Provide the (X, Y) coordinate of the cell's center where the given text is located.  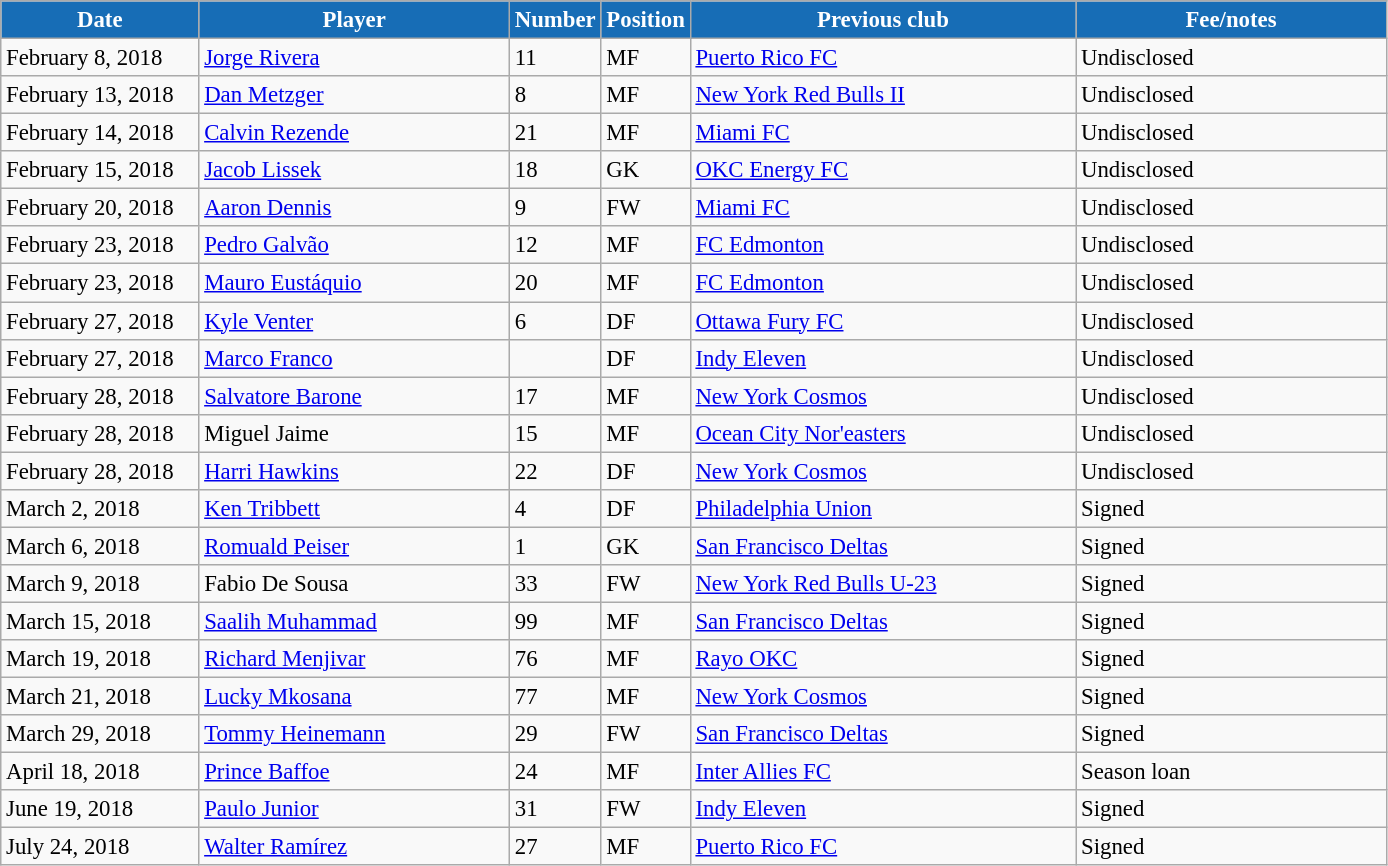
76 (555, 659)
Lucky Mkosana (354, 697)
Saalih Muhammad (354, 621)
15 (555, 433)
March 19, 2018 (100, 659)
21 (555, 133)
Ken Tribbett (354, 509)
Philadelphia Union (883, 509)
Fabio De Sousa (354, 584)
Harri Hawkins (354, 471)
11 (555, 58)
24 (555, 772)
20 (555, 283)
March 9, 2018 (100, 584)
Player (354, 20)
Salvatore Barone (354, 396)
Tommy Heinemann (354, 734)
Inter Allies FC (883, 772)
Dan Metzger (354, 95)
Rayo OKC (883, 659)
Fee/notes (1232, 20)
Kyle Venter (354, 321)
March 29, 2018 (100, 734)
99 (555, 621)
9 (555, 208)
Pedro Galvão (354, 245)
1 (555, 546)
Jacob Lissek (354, 170)
Prince Baffoe (354, 772)
February 14, 2018 (100, 133)
New York Red Bulls II (883, 95)
March 2, 2018 (100, 509)
4 (555, 509)
8 (555, 95)
Romuald Peiser (354, 546)
Previous club (883, 20)
12 (555, 245)
Calvin Rezende (354, 133)
17 (555, 396)
February 15, 2018 (100, 170)
March 15, 2018 (100, 621)
July 24, 2018 (100, 847)
18 (555, 170)
June 19, 2018 (100, 809)
77 (555, 697)
Date (100, 20)
Walter Ramírez (354, 847)
March 6, 2018 (100, 546)
6 (555, 321)
Miguel Jaime (354, 433)
Ocean City Nor'easters (883, 433)
Mauro Eustáquio (354, 283)
March 21, 2018 (100, 697)
Ottawa Fury FC (883, 321)
February 20, 2018 (100, 208)
New York Red Bulls U-23 (883, 584)
Paulo Junior (354, 809)
Richard Menjivar (354, 659)
Number (555, 20)
Season loan (1232, 772)
33 (555, 584)
Aaron Dennis (354, 208)
February 13, 2018 (100, 95)
April 18, 2018 (100, 772)
27 (555, 847)
February 8, 2018 (100, 58)
31 (555, 809)
22 (555, 471)
29 (555, 734)
OKC Energy FC (883, 170)
Position (646, 20)
Jorge Rivera (354, 58)
Marco Franco (354, 358)
